Find where the given text appears and provide that cell's center as (x, y) coordinate. 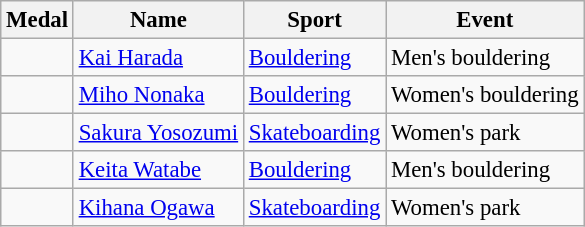
Miho Nonaka (158, 95)
Women's bouldering (485, 95)
Sakura Yosozumi (158, 133)
Sport (314, 20)
Medal (38, 20)
Name (158, 20)
Kihana Ogawa (158, 208)
Keita Watabe (158, 170)
Kai Harada (158, 58)
Event (485, 20)
